For the text-containing cell, return its midpoint in [X, Y] coordinate format. 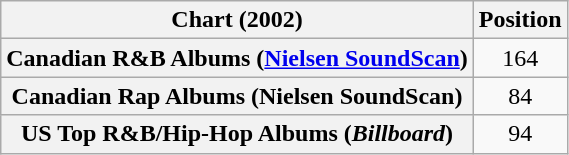
84 [520, 96]
Canadian Rap Albums (Nielsen SoundScan) [238, 96]
Canadian R&B Albums (Nielsen SoundScan) [238, 58]
Position [520, 20]
164 [520, 58]
Chart (2002) [238, 20]
US Top R&B/Hip-Hop Albums (Billboard) [238, 134]
94 [520, 134]
